Pinpoint the cell where the given text exists, returning its (x, y) midpoint coordinate. 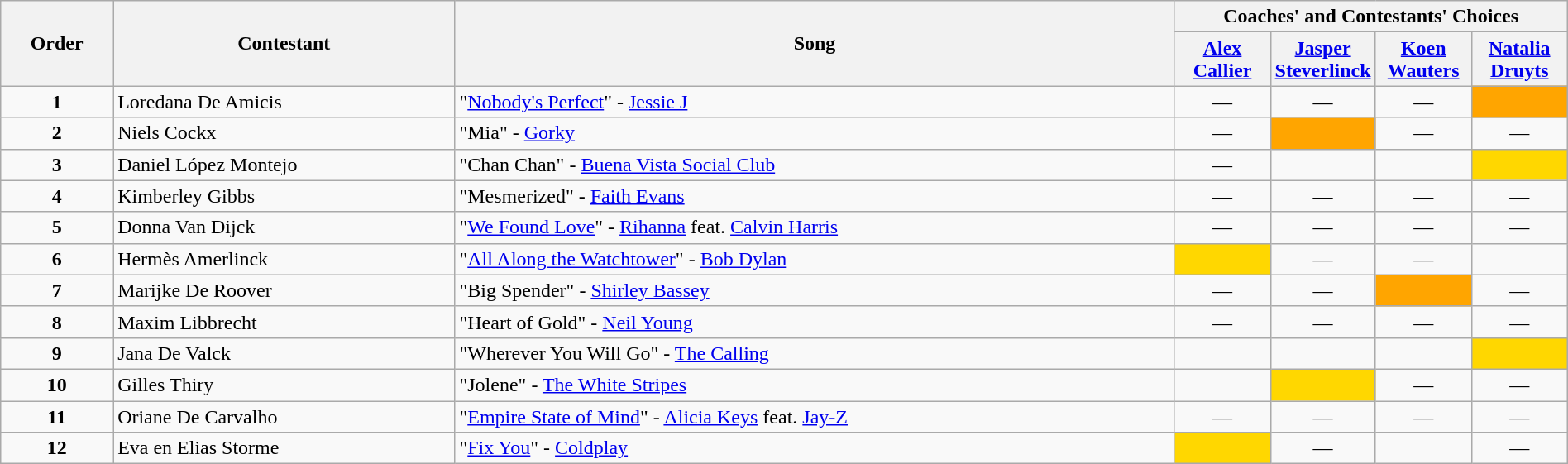
Jasper Steverlinck (1323, 60)
2 (57, 133)
Koen Wauters (1423, 60)
"We Found Love" - Rihanna feat. Calvin Harris (815, 227)
"Empire State of Mind" - Alicia Keys feat. Jay-Z (815, 416)
Contestant (284, 43)
Natalia Druyts (1519, 60)
Coaches' and Contestants' Choices (1371, 17)
6 (57, 259)
"Jolene" - The White Stripes (815, 385)
12 (57, 448)
Loredana De Amicis (284, 102)
1 (57, 102)
Maxim Libbrecht (284, 322)
"All Along the Watchtower" - Bob Dylan (815, 259)
Oriane De Carvalho (284, 416)
"Chan Chan" - Buena Vista Social Club (815, 165)
3 (57, 165)
10 (57, 385)
Order (57, 43)
Kimberley Gibbs (284, 196)
Alex Callier (1222, 60)
Niels Cockx (284, 133)
Jana De Valck (284, 353)
Eva en Elias Storme (284, 448)
Daniel López Montejo (284, 165)
Donna Van Dijck (284, 227)
"Mesmerized" - Faith Evans (815, 196)
Marijke De Roover (284, 290)
"Mia" - Gorky (815, 133)
9 (57, 353)
"Big Spender" - Shirley Bassey (815, 290)
11 (57, 416)
"Wherever You Will Go" - The Calling (815, 353)
"Fix You" - Coldplay (815, 448)
"Heart of Gold" - Neil Young (815, 322)
Gilles Thiry (284, 385)
7 (57, 290)
4 (57, 196)
Song (815, 43)
5 (57, 227)
Hermès Amerlinck (284, 259)
8 (57, 322)
"Nobody's Perfect" - Jessie J (815, 102)
